For the text-containing cell, return its midpoint in [X, Y] coordinate format. 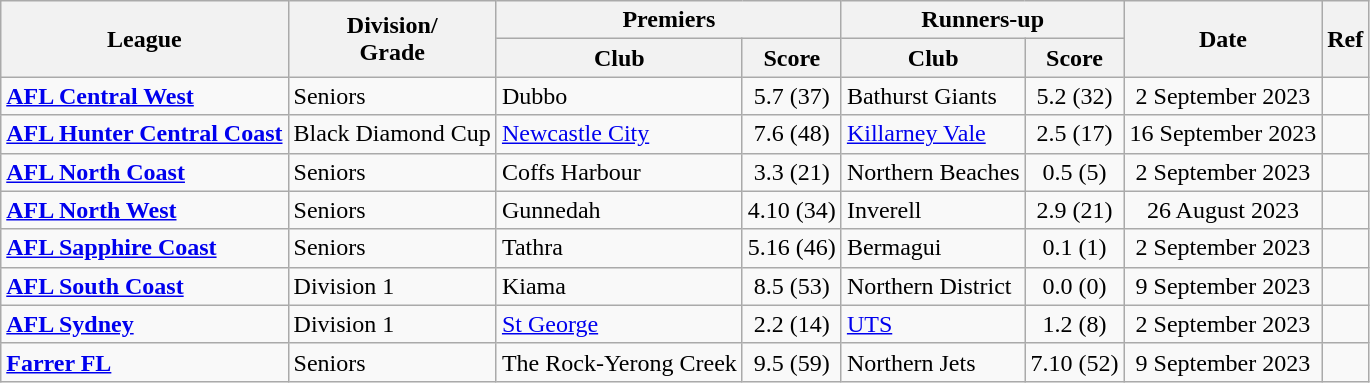
3.3 (21) [792, 172]
Newcastle City [619, 134]
2.9 (21) [1074, 210]
Coffs Harbour [619, 172]
AFL Central West [144, 96]
8.5 (53) [792, 286]
AFL South Coast [144, 286]
5.7 (37) [792, 96]
5.16 (46) [792, 248]
7.6 (48) [792, 134]
AFL Hunter Central Coast [144, 134]
Inverell [933, 210]
AFL Sydney [144, 324]
Tathra [619, 248]
26 August 2023 [1223, 210]
Bathurst Giants [933, 96]
UTS [933, 324]
1.2 (8) [1074, 324]
Date [1223, 39]
AFL North Coast [144, 172]
Black Diamond Cup [392, 134]
Killarney Vale [933, 134]
AFL Sapphire Coast [144, 248]
AFL North West [144, 210]
Bermagui [933, 248]
Northern Beaches [933, 172]
Ref [1346, 39]
Northern Jets [933, 362]
The Rock-Yerong Creek [619, 362]
2.2 (14) [792, 324]
2.5 (17) [1074, 134]
0.5 (5) [1074, 172]
Premiers [668, 20]
League [144, 39]
Kiama [619, 286]
0.1 (1) [1074, 248]
St George [619, 324]
7.10 (52) [1074, 362]
Farrer FL [144, 362]
Northern District [933, 286]
Dubbo [619, 96]
9.5 (59) [792, 362]
4.10 (34) [792, 210]
Division/Grade [392, 39]
Gunnedah [619, 210]
5.2 (32) [1074, 96]
0.0 (0) [1074, 286]
16 September 2023 [1223, 134]
Runners-up [982, 20]
